Pinpoint the cell where the given text exists, returning its (x, y) midpoint coordinate. 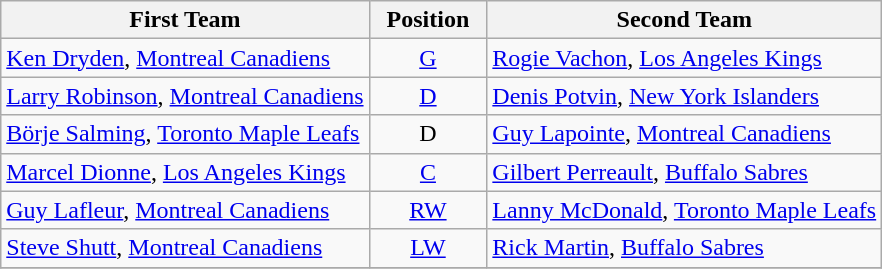
Rick Martin, Buffalo Sabres (684, 248)
C (428, 172)
Larry Robinson, Montreal Canadiens (185, 96)
Denis Potvin, New York Islanders (684, 96)
Börje Salming, Toronto Maple Leafs (185, 134)
RW (428, 210)
Rogie Vachon, Los Angeles Kings (684, 58)
Gilbert Perreault, Buffalo Sabres (684, 172)
Marcel Dionne, Los Angeles Kings (185, 172)
LW (428, 248)
Lanny McDonald, Toronto Maple Leafs (684, 210)
Ken Dryden, Montreal Canadiens (185, 58)
G (428, 58)
Steve Shutt, Montreal Canadiens (185, 248)
Guy Lafleur, Montreal Canadiens (185, 210)
Second Team (684, 20)
Position (428, 20)
First Team (185, 20)
Guy Lapointe, Montreal Canadiens (684, 134)
